From the cell containing the given text, extract its center point as (X, Y) coordinate. 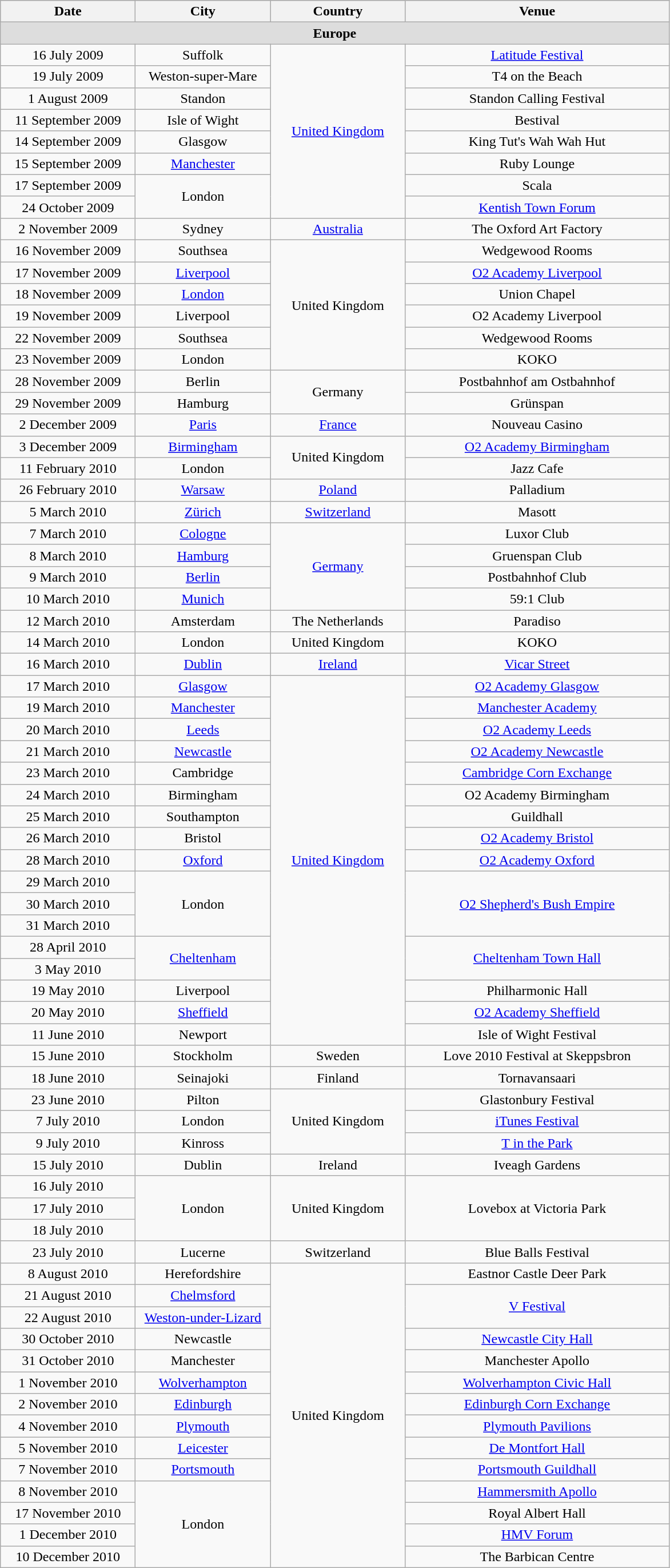
Grünspan (537, 403)
Postbahnhof am Ostbahnhof (537, 381)
11 February 2010 (68, 468)
City (203, 11)
Seinajoki (203, 1078)
Lucerne (203, 1252)
Kentish Town Forum (537, 207)
Sheffield (203, 1013)
T in the Park (537, 1143)
21 August 2010 (68, 1295)
Vicar Street (537, 664)
Lovebox at Victoria Park (537, 1208)
17 March 2010 (68, 686)
22 November 2009 (68, 338)
Philharmonic Hall (537, 991)
Latitude Festival (537, 55)
O2 Academy Sheffield (537, 1013)
10 December 2010 (68, 1557)
19 March 2010 (68, 708)
26 February 2010 (68, 490)
24 March 2010 (68, 795)
Amsterdam (203, 620)
1 November 2010 (68, 1383)
15 July 2010 (68, 1165)
Glastonbury Festival (537, 1100)
7 November 2010 (68, 1470)
16 March 2010 (68, 664)
Union Chapel (537, 295)
Isle of Wight (203, 120)
23 November 2009 (68, 360)
Finland (338, 1078)
O2 Academy Newcastle (537, 751)
Royal Albert Hall (537, 1513)
8 November 2010 (68, 1491)
O2 Academy Bristol (537, 838)
26 March 2010 (68, 838)
8 August 2010 (68, 1273)
31 October 2010 (68, 1361)
5 March 2010 (68, 512)
28 November 2009 (68, 381)
Venue (537, 11)
Blue Balls Festival (537, 1252)
The Netherlands (338, 620)
Scala (537, 185)
Warsaw (203, 490)
Cheltenham (203, 958)
Chelmsford (203, 1295)
10 March 2010 (68, 599)
31 March 2010 (68, 925)
18 November 2009 (68, 295)
HMV Forum (537, 1535)
17 September 2009 (68, 185)
V Festival (537, 1306)
Date (68, 11)
Leeds (203, 730)
23 June 2010 (68, 1100)
Edinburgh Corn Exchange (537, 1404)
Cambridge (203, 773)
Cambridge Corn Exchange (537, 773)
Guildhall (537, 817)
Postbahnhof Club (537, 577)
1 December 2010 (68, 1535)
Portsmouth (203, 1470)
Cologne (203, 534)
Newport (203, 1034)
The Oxford Art Factory (537, 229)
Zürich (203, 512)
21 March 2010 (68, 751)
9 March 2010 (68, 577)
16 July 2009 (68, 55)
11 June 2010 (68, 1034)
Europe (335, 33)
Edinburgh (203, 1404)
2 December 2009 (68, 425)
Suffolk (203, 55)
29 November 2009 (68, 403)
O2 Academy Glasgow (537, 686)
7 March 2010 (68, 534)
O2 Academy Oxford (537, 860)
2 November 2009 (68, 229)
11 September 2009 (68, 120)
De Montfort Hall (537, 1448)
Manchester Apollo (537, 1361)
Eastnor Castle Deer Park (537, 1273)
Tornavansaari (537, 1078)
12 March 2010 (68, 620)
16 July 2010 (68, 1187)
Paradiso (537, 620)
Kinross (203, 1143)
Wolverhampton (203, 1383)
17 November 2010 (68, 1513)
Love 2010 Festival at Skeppsbron (537, 1056)
Luxor Club (537, 534)
Standon (203, 98)
29 March 2010 (68, 882)
Weston-super-Mare (203, 77)
O2 Academy Leeds (537, 730)
Herefordshire (203, 1273)
19 July 2009 (68, 77)
Hammersmith Apollo (537, 1491)
25 March 2010 (68, 817)
Masott (537, 512)
19 May 2010 (68, 991)
Wolverhampton Civic Hall (537, 1383)
17 July 2010 (68, 1208)
Portsmouth Guildhall (537, 1470)
2 November 2010 (68, 1404)
Ruby Lounge (537, 164)
30 October 2010 (68, 1339)
Iveagh Gardens (537, 1165)
Newcastle City Hall (537, 1339)
France (338, 425)
3 May 2010 (68, 969)
Bestival (537, 120)
Isle of Wight Festival (537, 1034)
59:1 Club (537, 599)
Poland (338, 490)
7 July 2010 (68, 1121)
Manchester Academy (537, 708)
Nouveau Casino (537, 425)
Paris (203, 425)
14 March 2010 (68, 643)
Plymouth (203, 1426)
23 July 2010 (68, 1252)
T4 on the Beach (537, 77)
King Tut's Wah Wah Hut (537, 142)
1 August 2009 (68, 98)
16 November 2009 (68, 250)
24 October 2009 (68, 207)
Munich (203, 599)
9 July 2010 (68, 1143)
18 July 2010 (68, 1230)
4 November 2010 (68, 1426)
20 May 2010 (68, 1013)
iTunes Festival (537, 1121)
28 April 2010 (68, 947)
18 June 2010 (68, 1078)
Southampton (203, 817)
14 September 2009 (68, 142)
15 June 2010 (68, 1056)
19 November 2009 (68, 316)
The Barbican Centre (537, 1557)
23 March 2010 (68, 773)
Pilton (203, 1100)
Country (338, 11)
30 March 2010 (68, 904)
5 November 2010 (68, 1448)
17 November 2009 (68, 273)
15 September 2009 (68, 164)
28 March 2010 (68, 860)
Sydney (203, 229)
3 December 2009 (68, 447)
Plymouth Pavilions (537, 1426)
Bristol (203, 838)
Jazz Cafe (537, 468)
Oxford (203, 860)
Gruenspan Club (537, 555)
Standon Calling Festival (537, 98)
Palladium (537, 490)
Weston-under-Lizard (203, 1317)
8 March 2010 (68, 555)
Stockholm (203, 1056)
20 March 2010 (68, 730)
Australia (338, 229)
22 August 2010 (68, 1317)
O2 Shepherd's Bush Empire (537, 904)
Cheltenham Town Hall (537, 958)
Sweden (338, 1056)
Leicester (203, 1448)
